Scan for the cell matching the given text and deliver its (X, Y) coordinate at center. 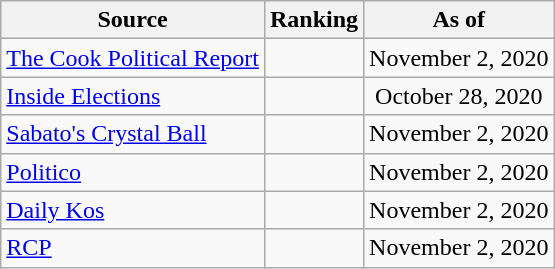
Sabato's Crystal Ball (133, 134)
As of (459, 20)
RCP (133, 248)
Ranking (314, 20)
Politico (133, 172)
October 28, 2020 (459, 96)
Source (133, 20)
The Cook Political Report (133, 58)
Daily Kos (133, 210)
Inside Elections (133, 96)
